Search for the cell housing the specified text and yield its (x, y) center coordinate. 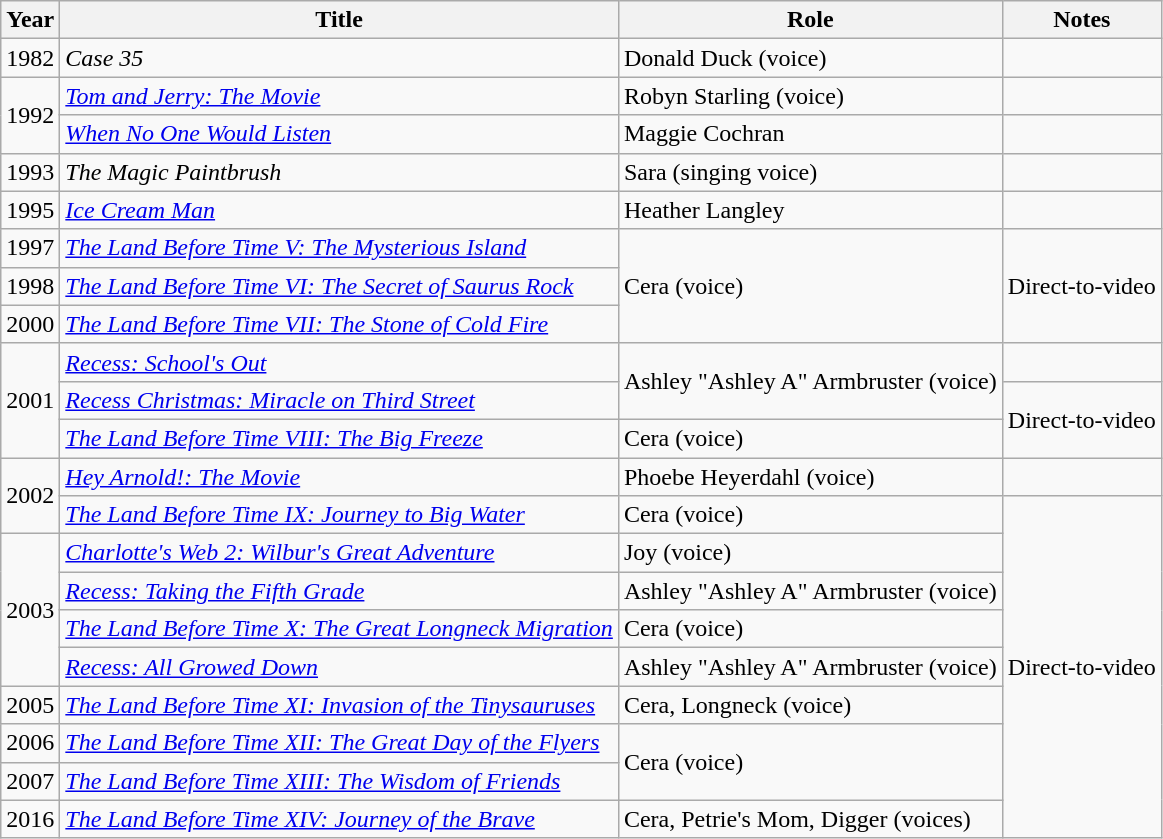
1992 (30, 115)
The Land Before Time XIV: Journey of the Brave (340, 819)
Phoebe Heyerdahl (voice) (810, 477)
Recess: All Growed Down (340, 667)
The Land Before Time VI: The Secret of Saurus Rock (340, 286)
Tom and Jerry: The Movie (340, 96)
Cera, Petrie's Mom, Digger (voices) (810, 819)
2000 (30, 324)
Title (340, 20)
1998 (30, 286)
The Land Before Time VIII: The Big Freeze (340, 438)
2002 (30, 496)
2007 (30, 781)
1997 (30, 248)
The Land Before Time IX: Journey to Big Water (340, 515)
Robyn Starling (voice) (810, 96)
2016 (30, 819)
Notes (1082, 20)
Maggie Cochran (810, 134)
2001 (30, 400)
1995 (30, 210)
The Land Before Time X: The Great Longneck Migration (340, 629)
When No One Would Listen (340, 134)
The Land Before Time XIII: The Wisdom of Friends (340, 781)
Role (810, 20)
The Land Before Time XI: Invasion of the Tinysauruses (340, 705)
2005 (30, 705)
1993 (30, 172)
The Magic Paintbrush (340, 172)
Recess Christmas: Miracle on Third Street (340, 400)
Donald Duck (voice) (810, 58)
Ice Cream Man (340, 210)
The Land Before Time V: The Mysterious Island (340, 248)
Case 35 (340, 58)
2006 (30, 743)
2003 (30, 610)
Year (30, 20)
Heather Langley (810, 210)
Joy (voice) (810, 553)
Charlotte's Web 2: Wilbur's Great Adventure (340, 553)
Recess: School's Out (340, 362)
1982 (30, 58)
Recess: Taking the Fifth Grade (340, 591)
The Land Before Time VII: The Stone of Cold Fire (340, 324)
Sara (singing voice) (810, 172)
Cera, Longneck (voice) (810, 705)
The Land Before Time XII: The Great Day of the Flyers (340, 743)
Hey Arnold!: The Movie (340, 477)
